Search for the cell housing the specified text and yield its (x, y) center coordinate. 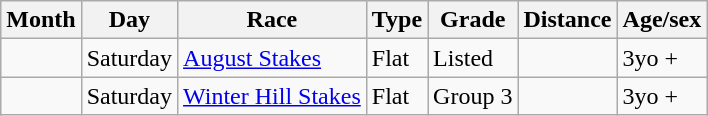
Grade (473, 20)
Day (129, 20)
Listed (473, 58)
Distance (568, 20)
Age/sex (662, 20)
Group 3 (473, 96)
Month (41, 20)
Type (396, 20)
Race (272, 20)
Winter Hill Stakes (272, 96)
August Stakes (272, 58)
